Find where the given text appears and provide that cell's center as (x, y) coordinate. 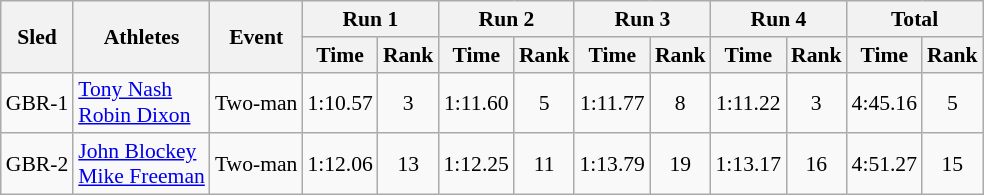
13 (408, 164)
Run 2 (506, 19)
Run 3 (642, 19)
1:11.22 (748, 102)
John BlockeyMike Freeman (142, 164)
1:13.79 (612, 164)
11 (544, 164)
15 (952, 164)
1:12.25 (476, 164)
16 (816, 164)
1:11.77 (612, 102)
1:10.57 (340, 102)
1:13.17 (748, 164)
Event (256, 36)
19 (680, 164)
Tony NashRobin Dixon (142, 102)
Athletes (142, 36)
1:12.06 (340, 164)
GBR-1 (37, 102)
Run 4 (779, 19)
8 (680, 102)
Run 1 (370, 19)
4:45.16 (884, 102)
Sled (37, 36)
1:11.60 (476, 102)
Total (915, 19)
GBR-2 (37, 164)
4:51.27 (884, 164)
